Search for the cell housing the specified text and yield its [x, y] center coordinate. 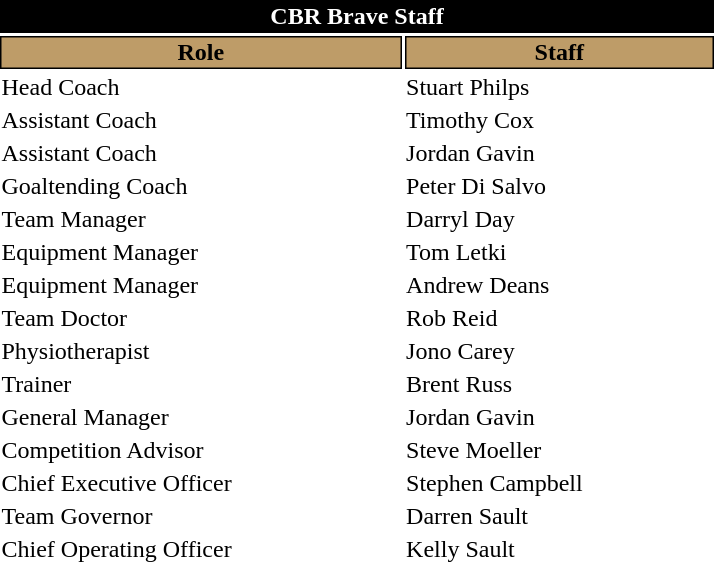
Andrew Deans [560, 285]
CBR Brave Staff [357, 16]
Darren Sault [560, 516]
General Manager [201, 417]
Team Governor [201, 516]
Timothy Cox [560, 120]
Darryl Day [560, 219]
Team Doctor [201, 318]
Trainer [201, 384]
Stephen Campbell [560, 483]
Head Coach [201, 87]
Physiotherapist [201, 351]
Jono Carey [560, 351]
Stuart Philps [560, 87]
Role [201, 52]
Rob Reid [560, 318]
Staff [560, 52]
Team Manager [201, 219]
Steve Moeller [560, 450]
Brent Russ [560, 384]
Peter Di Salvo [560, 186]
Tom Letki [560, 252]
Chief Executive Officer [201, 483]
Goaltending Coach [201, 186]
Competition Advisor [201, 450]
